Capture the cell that displays the provided text and extract its [X, Y] central coordinate. 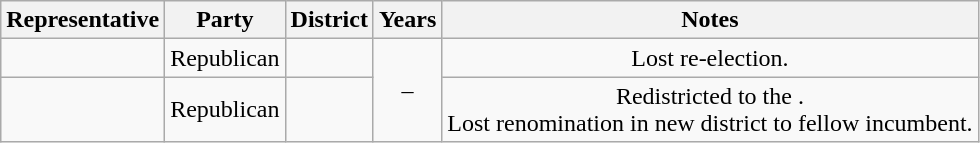
Lost re-election. [710, 58]
Notes [710, 20]
Redistricted to the .Lost renomination in new district to fellow incumbent. [710, 110]
Representative [83, 20]
Years [407, 20]
Party [225, 20]
District [329, 20]
– [407, 90]
